From the cell containing the given text, extract its center point as (x, y) coordinate. 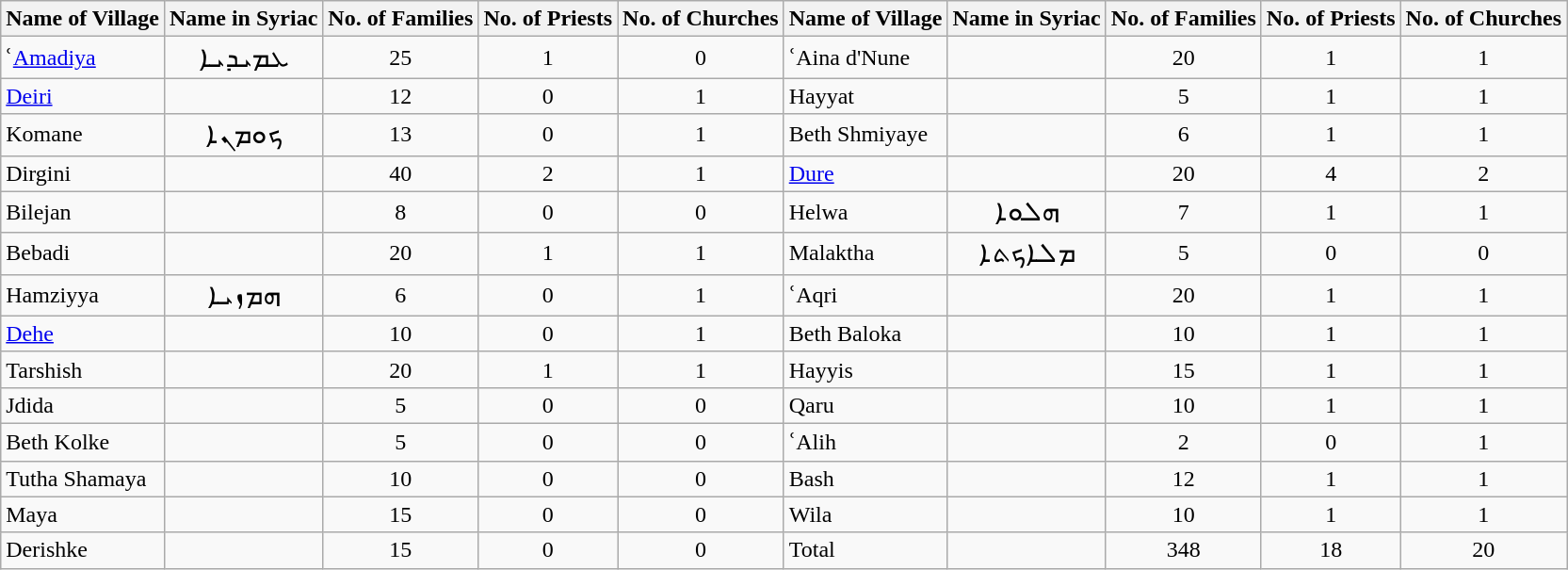
ʿAina d'Nune (865, 57)
Wila (865, 514)
Helwa (865, 212)
Hayyat (865, 96)
13 (401, 135)
ܗܡܙܝܐ (243, 295)
Hayyis (865, 369)
Dehe (83, 334)
Jdida (83, 405)
ܥܡܝܕܝܐ (243, 57)
ܗܠܘܐ (1026, 212)
Qaru (865, 405)
4 (1331, 173)
ʿAqri (865, 295)
ʿAmadiya (83, 57)
18 (1331, 550)
Tarshish (83, 369)
Maya (83, 514)
Dirgini (83, 173)
Dure (865, 173)
Beth Kolke (83, 442)
Hamziyya (83, 295)
Bash (865, 479)
Beth Shmiyaye (865, 135)
Komane (83, 135)
Derishke (83, 550)
ܟܘܡܢܐ (243, 135)
8 (401, 212)
7 (1183, 212)
Malaktha (865, 253)
Deiri (83, 96)
Total (865, 550)
40 (401, 173)
Bebadi (83, 253)
ܡܠܐܟܬܐ (1026, 253)
Beth Baloka (865, 334)
ʿAlih (865, 442)
348 (1183, 550)
Tutha Shamaya (83, 479)
Bilejan (83, 212)
25 (401, 57)
